Provide the (X, Y) coordinate of the cell's center where the given text is located.  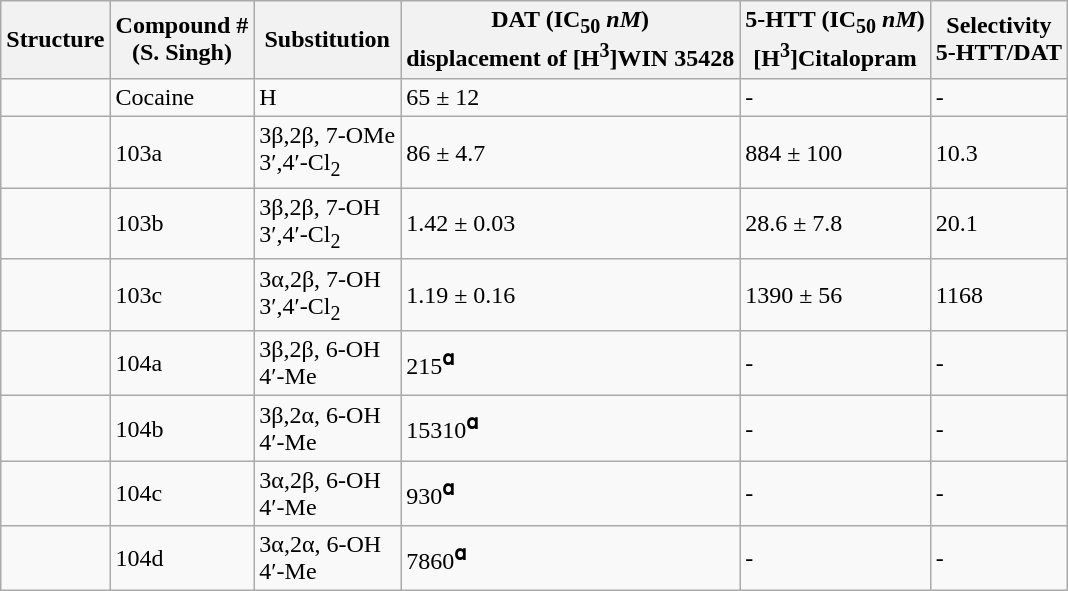
103b (182, 224)
15310ɑ (570, 428)
Compound #(S. Singh) (182, 40)
104a (182, 364)
1.42 ± 0.03 (570, 224)
215ɑ (570, 364)
1.19 ± 0.16 (570, 294)
3α,2β, 6-OH4′-Me (328, 494)
10.3 (998, 152)
3β,2α, 6-OH4′-Me (328, 428)
103a (182, 152)
Substitution (328, 40)
1390 ± 56 (836, 294)
884 ± 100 (836, 152)
104c (182, 494)
20.1 (998, 224)
104b (182, 428)
7860ɑ (570, 558)
1168 (998, 294)
3β,2β, 7-OH3′,4′-Cl2 (328, 224)
Cocaine (182, 98)
3β,2β, 6-OH4′-Me (328, 364)
104d (182, 558)
Structure (56, 40)
DAT (IC50 nM)displacement of [H3]WIN 35428 (570, 40)
103c (182, 294)
930ɑ (570, 494)
3β,2β, 7-OMe3′,4′-Cl2 (328, 152)
86 ± 4.7 (570, 152)
3α,2α, 6-OH4′-Me (328, 558)
5-HTT (IC50 nM)[H3]Citalopram (836, 40)
65 ± 12 (570, 98)
Selectivity5-HTT/DAT (998, 40)
H (328, 98)
3α,2β, 7-OH3′,4′-Cl2 (328, 294)
28.6 ± 7.8 (836, 224)
